Find where the given text appears and provide that cell's center as [x, y] coordinate. 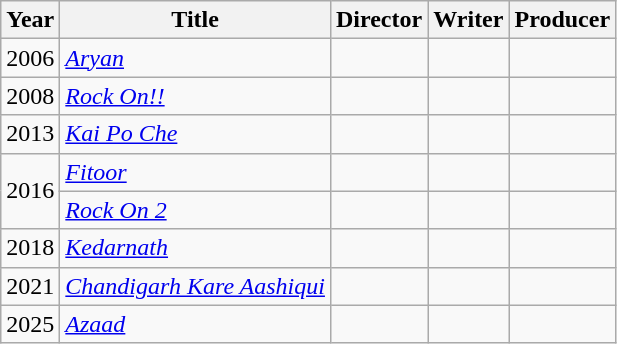
Aryan [196, 58]
2018 [30, 248]
Chandigarh Kare Aashiqui [196, 286]
Rock On!! [196, 96]
Rock On 2 [196, 210]
2013 [30, 134]
2025 [30, 324]
2006 [30, 58]
Director [378, 20]
Title [196, 20]
2021 [30, 286]
2016 [30, 191]
Kai Po Che [196, 134]
Year [30, 20]
Writer [468, 20]
Producer [562, 20]
2008 [30, 96]
Kedarnath [196, 248]
Fitoor [196, 172]
Azaad [196, 324]
